Identify which cell holds the provided text, then report its (X, Y) central coordinate. 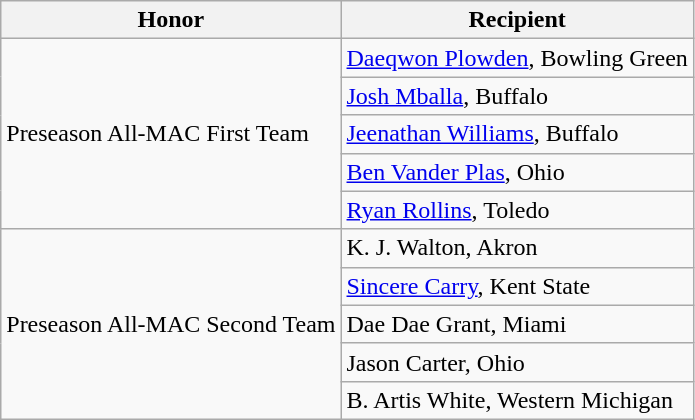
Daeqwon Plowden, Bowling Green (517, 58)
Jason Carter, Ohio (517, 362)
B. Artis White, Western Michigan (517, 400)
Dae Dae Grant, Miami (517, 324)
Recipient (517, 20)
Sincere Carry, Kent State (517, 286)
Preseason All-MAC First Team (171, 134)
Jeenathan Williams, Buffalo (517, 134)
Honor (171, 20)
Josh Mballa, Buffalo (517, 96)
Ryan Rollins, Toledo (517, 210)
Preseason All-MAC Second Team (171, 324)
Ben Vander Plas, Ohio (517, 172)
K. J. Walton, Akron (517, 248)
